Determine the [x, y] coordinate at the center of the cell enclosing the given text.  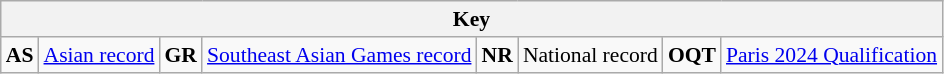
National record [590, 55]
Paris 2024 Qualification [832, 55]
GR [180, 55]
Asian record [98, 55]
OQT [692, 55]
Southeast Asian Games record [339, 55]
NR [498, 55]
Key [472, 19]
AS [20, 55]
